Provide the [X, Y] coordinate of the cell's center where the given text is located.  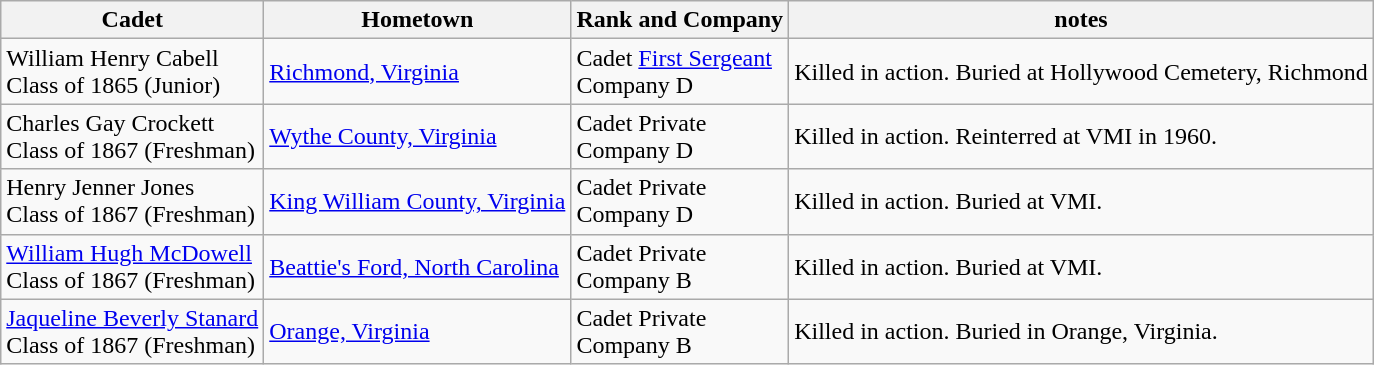
Cadet [132, 20]
Killed in action. Buried in Orange, Virginia. [1082, 332]
King William County, Virginia [418, 202]
Charles Gay CrockettClass of 1867 (Freshman) [132, 136]
Cadet First SergeantCompany D [680, 72]
Henry Jenner JonesClass of 1867 (Freshman) [132, 202]
Jaqueline Beverly StanardClass of 1867 (Freshman) [132, 332]
Beattie's Ford, North Carolina [418, 266]
William Hugh McDowellClass of 1867 (Freshman) [132, 266]
Orange, Virginia [418, 332]
William Henry CabellClass of 1865 (Junior) [132, 72]
Richmond, Virginia [418, 72]
Killed in action. Reinterred at VMI in 1960. [1082, 136]
Wythe County, Virginia [418, 136]
notes [1082, 20]
Hometown [418, 20]
Killed in action. Buried at Hollywood Cemetery, Richmond [1082, 72]
Rank and Company [680, 20]
